Extract the [x, y] coordinate from the center of the cell holding the provided text.  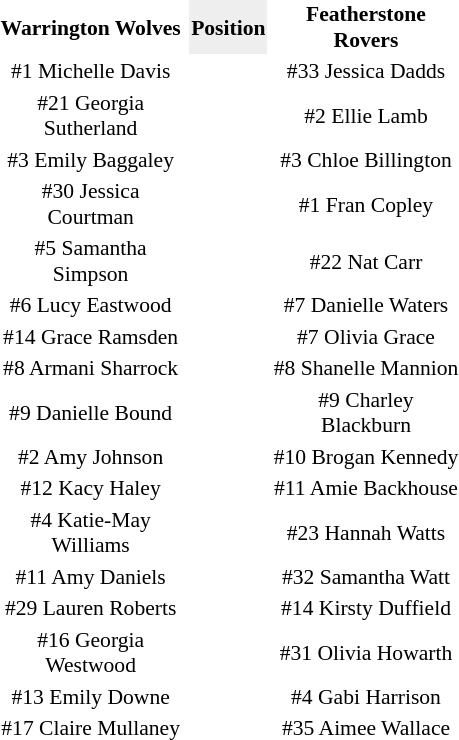
Position [228, 27]
